For the text-containing cell, return its midpoint in [X, Y] coordinate format. 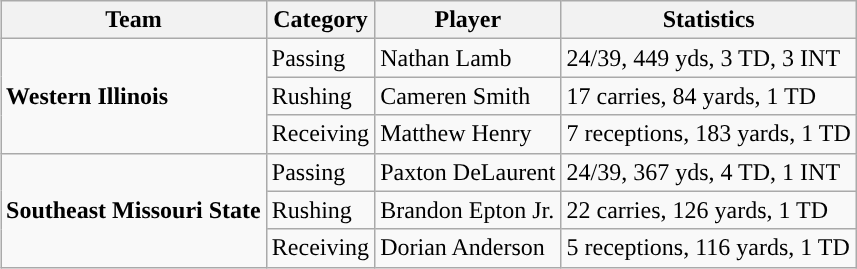
Category [320, 20]
24/39, 449 yds, 3 TD, 3 INT [708, 58]
Player [468, 20]
Statistics [708, 20]
Cameren Smith [468, 96]
17 carries, 84 yards, 1 TD [708, 96]
5 receptions, 116 yards, 1 TD [708, 248]
Brandon Epton Jr. [468, 210]
Matthew Henry [468, 134]
7 receptions, 183 yards, 1 TD [708, 134]
Western Illinois [134, 96]
22 carries, 126 yards, 1 TD [708, 210]
Paxton DeLaurent [468, 172]
Southeast Missouri State [134, 210]
Nathan Lamb [468, 58]
Dorian Anderson [468, 248]
Team [134, 20]
24/39, 367 yds, 4 TD, 1 INT [708, 172]
